Return [X, Y] of the center of cell containing provided text 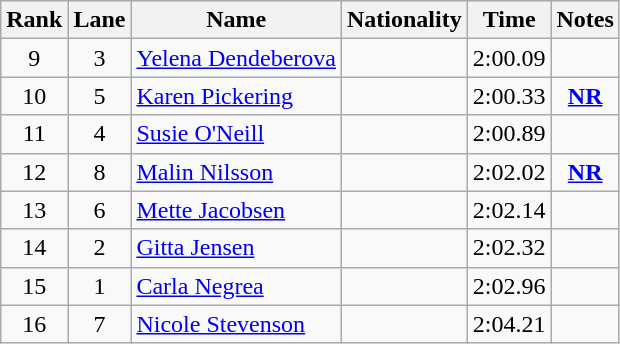
Yelena Dendeberova [236, 58]
2:02.14 [509, 210]
14 [34, 248]
9 [34, 58]
Time [509, 20]
Notes [585, 20]
16 [34, 324]
12 [34, 172]
2:00.09 [509, 58]
Lane [100, 20]
4 [100, 134]
2:02.96 [509, 286]
Rank [34, 20]
2:04.21 [509, 324]
3 [100, 58]
10 [34, 96]
2 [100, 248]
2:02.32 [509, 248]
6 [100, 210]
15 [34, 286]
Susie O'Neill [236, 134]
13 [34, 210]
2:00.89 [509, 134]
2:00.33 [509, 96]
5 [100, 96]
Carla Negrea [236, 286]
1 [100, 286]
11 [34, 134]
7 [100, 324]
Nationality [404, 20]
Gitta Jensen [236, 248]
2:02.02 [509, 172]
Karen Pickering [236, 96]
8 [100, 172]
Nicole Stevenson [236, 324]
Mette Jacobsen [236, 210]
Malin Nilsson [236, 172]
Name [236, 20]
